Identify which cell holds the provided text, then report its (X, Y) central coordinate. 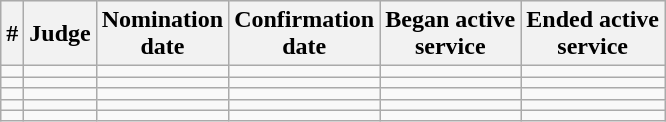
Judge (60, 34)
Ended activeservice (593, 34)
Nominationdate (162, 34)
Began activeservice (450, 34)
# (12, 34)
Confirmationdate (304, 34)
